Return [X, Y] of the center of cell containing provided text 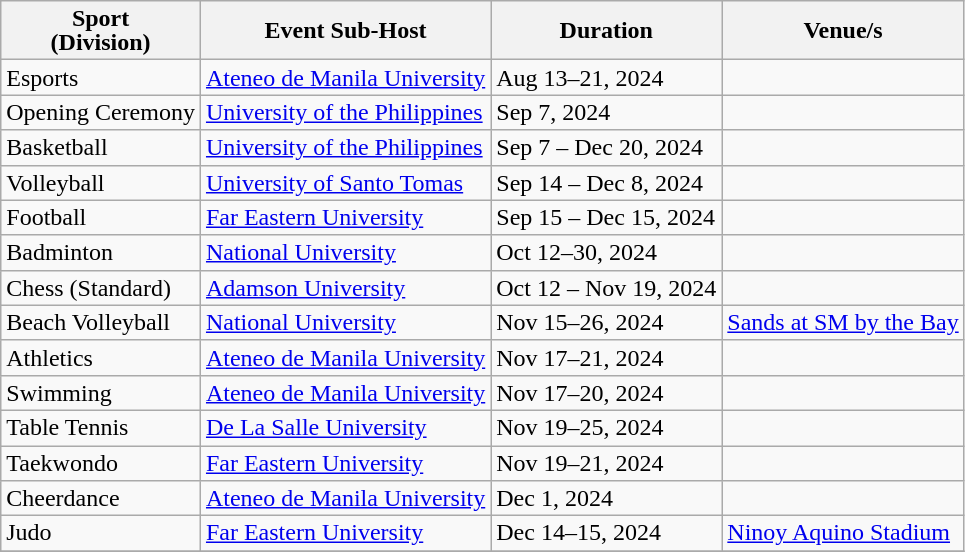
Football [101, 218]
Volleyball [101, 182]
Sport(Division) [101, 30]
Opening Ceremony [101, 112]
Nov 17–21, 2024 [606, 358]
Nov 19–25, 2024 [606, 428]
Swimming [101, 392]
Taekwondo [101, 464]
Sep 15 – Dec 15, 2024 [606, 218]
Esports [101, 78]
Ninoy Aquino Stadium [843, 534]
Dec 14–15, 2024 [606, 534]
Duration [606, 30]
Adamson University [345, 288]
Aug 13–21, 2024 [606, 78]
Dec 1, 2024 [606, 498]
Cheerdance [101, 498]
Event Sub-Host [345, 30]
Sep 7 – Dec 20, 2024 [606, 148]
Nov 15–26, 2024 [606, 322]
Venue/s [843, 30]
Judo [101, 534]
Sep 7, 2024 [606, 112]
Sep 14 – Dec 8, 2024 [606, 182]
Basketball [101, 148]
Athletics [101, 358]
Sands at SM by the Bay [843, 322]
Badminton [101, 252]
Table Tennis [101, 428]
De La Salle University [345, 428]
University of Santo Tomas [345, 182]
Oct 12 – Nov 19, 2024 [606, 288]
Nov 17–20, 2024 [606, 392]
Nov 19–21, 2024 [606, 464]
Beach Volleyball [101, 322]
Chess (Standard) [101, 288]
Oct 12–30, 2024 [606, 252]
